For the text-containing cell, return its midpoint in (x, y) coordinate format. 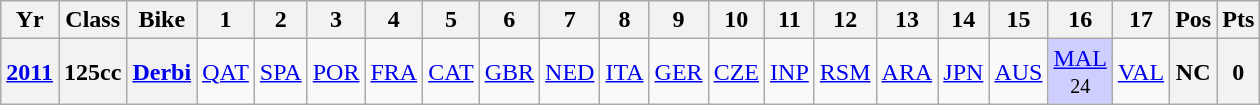
CZE (736, 72)
Derbi (162, 72)
6 (509, 20)
Pts (1238, 20)
14 (964, 20)
9 (678, 20)
125cc (92, 72)
AUS (1018, 72)
NED (570, 72)
ITA (624, 72)
SPA (280, 72)
5 (451, 20)
Yr (30, 20)
GBR (509, 72)
VAL (1140, 72)
16 (1080, 20)
FRA (394, 72)
3 (336, 20)
Bike (162, 20)
10 (736, 20)
0 (1238, 72)
13 (907, 20)
2011 (30, 72)
CAT (451, 72)
NC (1194, 72)
11 (790, 20)
12 (845, 20)
JPN (964, 72)
4 (394, 20)
INP (790, 72)
Pos (1194, 20)
8 (624, 20)
17 (1140, 20)
1 (226, 20)
ARA (907, 72)
Class (92, 20)
MAL24 (1080, 72)
7 (570, 20)
GER (678, 72)
RSM (845, 72)
POR (336, 72)
2 (280, 20)
QAT (226, 72)
15 (1018, 20)
